Extract the (x, y) coordinate from the center of the cell holding the provided text.  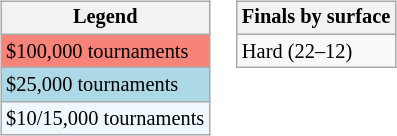
$100,000 tournaments (105, 51)
Finals by surface (316, 18)
$25,000 tournaments (105, 85)
Hard (22–12) (316, 51)
Legend (105, 18)
$10/15,000 tournaments (105, 119)
